Pinpoint the cell where the given text exists, returning its (X, Y) midpoint coordinate. 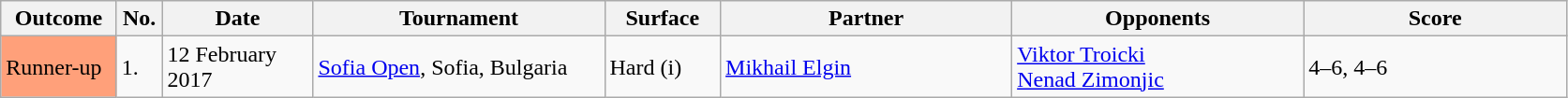
Tournament (459, 19)
Score (1436, 19)
Runner-up (59, 67)
12 February 2017 (238, 67)
Hard (i) (663, 67)
Partner (866, 19)
Date (238, 19)
Opponents (1158, 19)
1. (139, 67)
Outcome (59, 19)
Sofia Open, Sofia, Bulgaria (459, 67)
4–6, 4–6 (1436, 67)
Surface (663, 19)
Viktor Troicki Nenad Zimonjic (1158, 67)
No. (139, 19)
Mikhail Elgin (866, 67)
